For the text-containing cell, return its midpoint in [x, y] coordinate format. 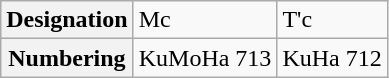
KuMoHa 713 [205, 58]
Mc [205, 20]
T'c [332, 20]
KuHa 712 [332, 58]
Designation [67, 20]
Numbering [67, 58]
